Identify which cell holds the provided text, then report its [x, y] central coordinate. 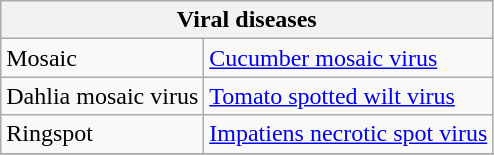
Viral diseases [247, 20]
Cucumber mosaic virus [348, 58]
Impatiens necrotic spot virus [348, 134]
Tomato spotted wilt virus [348, 96]
Dahlia mosaic virus [102, 96]
Ringspot [102, 134]
Mosaic [102, 58]
